Return [X, Y] of the center of cell containing provided text 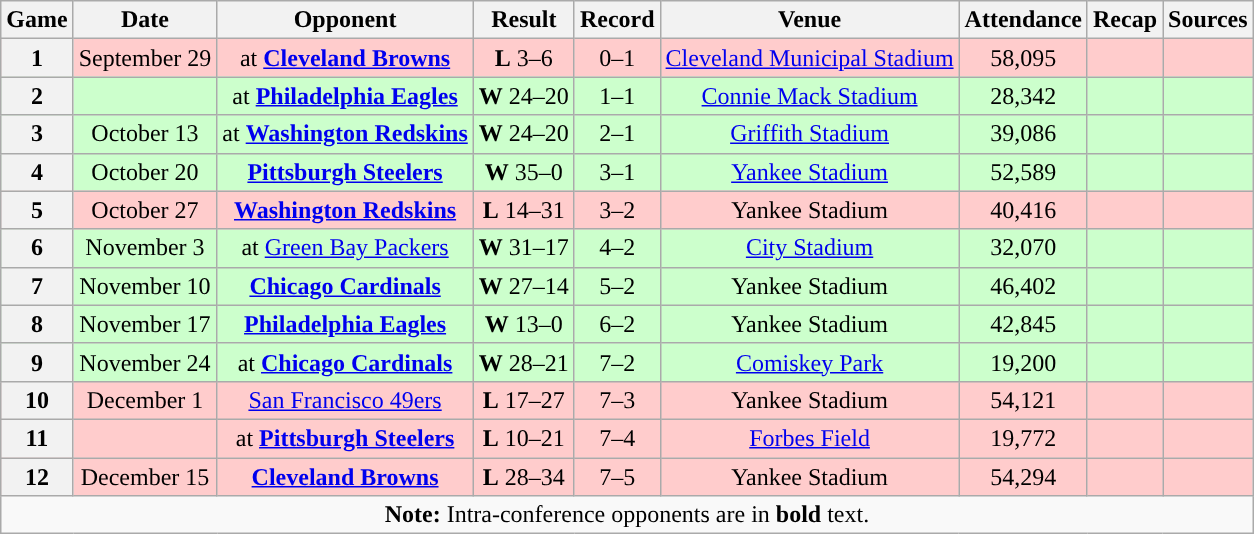
November 10 [145, 286]
W 28–21 [524, 362]
52,589 [1023, 172]
L 28–34 [524, 477]
12 [37, 477]
October 20 [145, 172]
October 13 [145, 134]
10 [37, 400]
4–2 [617, 248]
1–1 [617, 96]
Cleveland Municipal Stadium [810, 58]
54,121 [1023, 400]
Note: Intra-conference opponents are in bold text. [627, 515]
5–2 [617, 286]
42,845 [1023, 324]
4 [37, 172]
19,772 [1023, 438]
Date [145, 20]
Game [37, 20]
September 29 [145, 58]
58,095 [1023, 58]
San Francisco 49ers [345, 400]
0–1 [617, 58]
at Pittsburgh Steelers [345, 438]
Philadelphia Eagles [345, 324]
7–5 [617, 477]
W 13–0 [524, 324]
3–1 [617, 172]
7–2 [617, 362]
7 [37, 286]
December 15 [145, 477]
5 [37, 210]
19,200 [1023, 362]
32,070 [1023, 248]
7–3 [617, 400]
City Stadium [810, 248]
Opponent [345, 20]
54,294 [1023, 477]
7–4 [617, 438]
Recap [1124, 20]
1 [37, 58]
Cleveland Browns [345, 477]
Sources [1208, 20]
W 35–0 [524, 172]
39,086 [1023, 134]
L 14–31 [524, 210]
at Washington Redskins [345, 134]
Attendance [1023, 20]
8 [37, 324]
9 [37, 362]
Griffith Stadium [810, 134]
November 17 [145, 324]
November 24 [145, 362]
at Green Bay Packers [345, 248]
Forbes Field [810, 438]
at Chicago Cardinals [345, 362]
Washington Redskins [345, 210]
at Cleveland Browns [345, 58]
W 27–14 [524, 286]
December 1 [145, 400]
2 [37, 96]
L 17–27 [524, 400]
October 27 [145, 210]
Result [524, 20]
6–2 [617, 324]
3–2 [617, 210]
Connie Mack Stadium [810, 96]
28,342 [1023, 96]
Chicago Cardinals [345, 286]
Record [617, 20]
W 31–17 [524, 248]
46,402 [1023, 286]
6 [37, 248]
Venue [810, 20]
L 10–21 [524, 438]
2–1 [617, 134]
40,416 [1023, 210]
11 [37, 438]
at Philadelphia Eagles [345, 96]
November 3 [145, 248]
3 [37, 134]
Pittsburgh Steelers [345, 172]
Comiskey Park [810, 362]
L 3–6 [524, 58]
